Find where the given text appears and provide that cell's center as [x, y] coordinate. 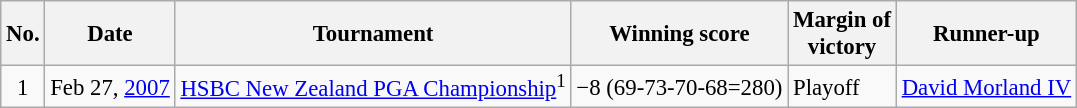
Date [110, 34]
David Morland IV [986, 87]
Winning score [680, 34]
−8 (69-73-70-68=280) [680, 87]
Margin ofvictory [842, 34]
Feb 27, 2007 [110, 87]
Tournament [373, 34]
Playoff [842, 87]
1 [23, 87]
No. [23, 34]
HSBC New Zealand PGA Championship1 [373, 87]
Runner-up [986, 34]
